Provide the (X, Y) coordinate of the cell's center where the given text is located.  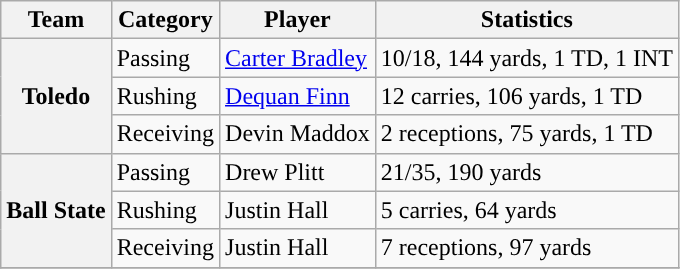
Player (298, 20)
21/35, 190 yards (526, 172)
Toledo (56, 96)
12 carries, 106 yards, 1 TD (526, 96)
Team (56, 20)
2 receptions, 75 yards, 1 TD (526, 134)
Drew Plitt (298, 172)
7 receptions, 97 yards (526, 248)
10/18, 144 yards, 1 TD, 1 INT (526, 58)
Devin Maddox (298, 134)
5 carries, 64 yards (526, 210)
Ball State (56, 210)
Category (165, 20)
Statistics (526, 20)
Dequan Finn (298, 96)
Carter Bradley (298, 58)
